Scan for the cell matching the given text and deliver its [X, Y] coordinate at center. 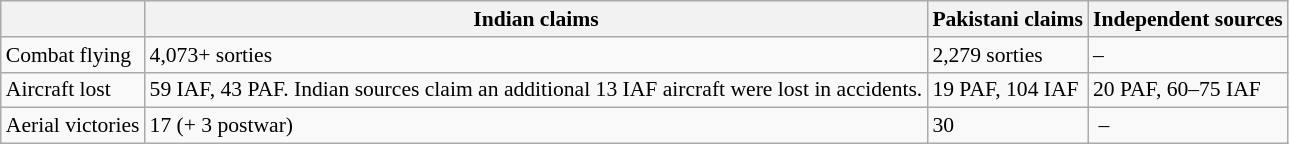
4,073+ sorties [536, 55]
17 (+ 3 postwar) [536, 126]
Indian claims [536, 19]
Combat flying [73, 55]
Aircraft lost [73, 90]
19 PAF, 104 IAF [1008, 90]
Pakistani claims [1008, 19]
20 PAF, 60–75 IAF [1188, 90]
30 [1008, 126]
Independent sources [1188, 19]
59 IAF, 43 PAF. Indian sources claim an additional 13 IAF aircraft were lost in accidents. [536, 90]
2,279 sorties [1008, 55]
Aerial victories [73, 126]
